Capture the cell that displays the provided text and extract its [X, Y] central coordinate. 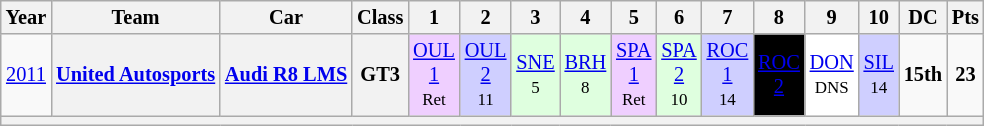
Year [26, 17]
BRH8 [586, 75]
3 [535, 17]
15th [923, 75]
9 [832, 17]
2 [486, 17]
Audi R8 LMS [286, 75]
10 [879, 17]
6 [678, 17]
SPA210 [678, 75]
1 [434, 17]
SPA1Ret [634, 75]
ROC2 [779, 75]
GT3 [380, 75]
OUL211 [486, 75]
8 [779, 17]
Pts [966, 17]
ROC114 [728, 75]
DC [923, 17]
2011 [26, 75]
OUL1Ret [434, 75]
SIL14 [879, 75]
5 [634, 17]
DONDNS [832, 75]
7 [728, 17]
Team [136, 17]
SNE5 [535, 75]
4 [586, 17]
United Autosports [136, 75]
Car [286, 17]
23 [966, 75]
Class [380, 17]
